Identify which cell holds the provided text, then report its (X, Y) central coordinate. 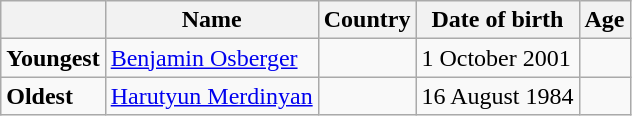
Harutyun Merdinyan (212, 96)
16 August 1984 (498, 96)
Youngest (53, 58)
Age (604, 20)
1 October 2001 (498, 58)
Name (212, 20)
Benjamin Osberger (212, 58)
Country (367, 20)
Date of birth (498, 20)
Oldest (53, 96)
